Determine the (X, Y) coordinate at the center of the cell enclosing the given text.  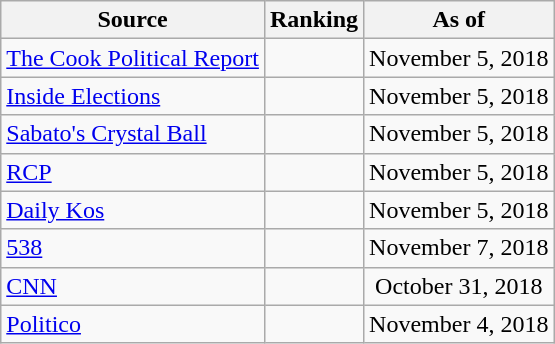
538 (133, 248)
Daily Kos (133, 210)
October 31, 2018 (459, 286)
November 4, 2018 (459, 324)
November 7, 2018 (459, 248)
Ranking (314, 20)
The Cook Political Report (133, 58)
As of (459, 20)
Politico (133, 324)
CNN (133, 286)
Source (133, 20)
Sabato's Crystal Ball (133, 134)
RCP (133, 172)
Inside Elections (133, 96)
